Find where the given text appears and provide that cell's center as (X, Y) coordinate. 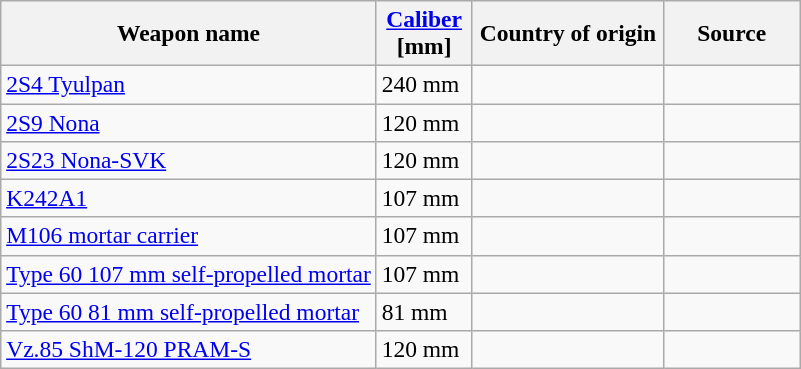
2S9 Nona (188, 122)
Vz.85 ShM-120 PRAM-S (188, 349)
240 mm (424, 84)
Country of origin (568, 32)
M106 mortar carrier (188, 236)
2S4 Tyulpan (188, 84)
2S23 Nona-SVK (188, 160)
Weapon name (188, 32)
K242A1 (188, 198)
Source (732, 32)
Type 60 81 mm self-propelled mortar (188, 312)
81 mm (424, 312)
Type 60 107 mm self-propelled mortar (188, 274)
Caliber[mm] (424, 32)
